Extract the (x, y) coordinate from the center of the cell holding the provided text.  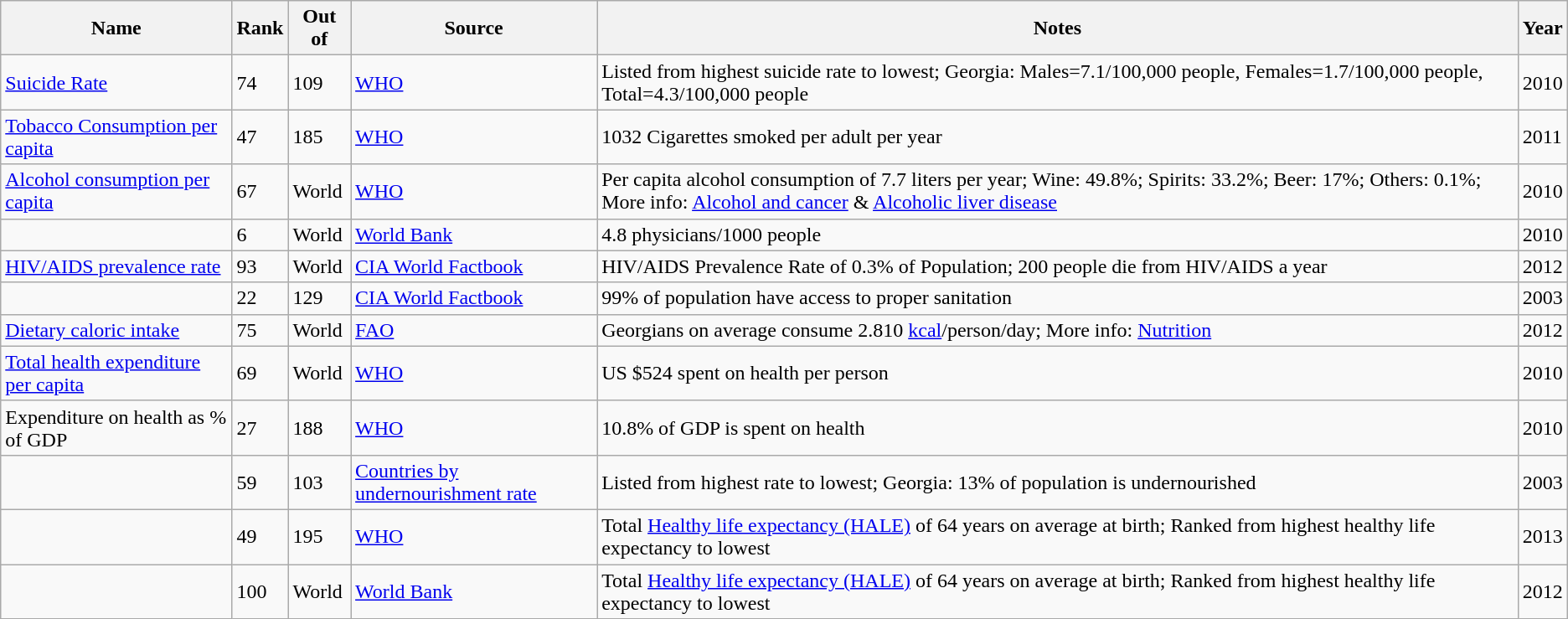
49 (260, 536)
103 (320, 482)
Suicide Rate (116, 82)
185 (320, 137)
FAO (474, 330)
27 (260, 427)
Notes (1058, 28)
129 (320, 298)
67 (260, 191)
US $524 spent on health per person (1058, 374)
Listed from highest rate to lowest; Georgia: 13% of population is undernourished (1058, 482)
47 (260, 137)
4.8 physicians/1000 people (1058, 235)
Year (1543, 28)
109 (320, 82)
22 (260, 298)
HIV/AIDS Prevalence Rate of 0.3% of Population; 200 people die from HIV/AIDS a year (1058, 266)
93 (260, 266)
99% of population have access to proper sanitation (1058, 298)
Georgians on average consume 2.810 kcal/person/day; More info: Nutrition (1058, 330)
HIV/AIDS prevalence rate (116, 266)
59 (260, 482)
Out of (320, 28)
Total health expenditure per capita (116, 374)
2011 (1543, 137)
6 (260, 235)
1032 Cigarettes smoked per adult per year (1058, 137)
Dietary caloric intake (116, 330)
Countries by undernourishment rate (474, 482)
69 (260, 374)
75 (260, 330)
Name (116, 28)
188 (320, 427)
Rank (260, 28)
74 (260, 82)
Tobacco Consumption per capita (116, 137)
2013 (1543, 536)
Listed from highest suicide rate to lowest; Georgia: Males=7.1/100,000 people, Females=1.7/100,000 people, Total=4.3/100,000 people (1058, 82)
195 (320, 536)
10.8% of GDP is spent on health (1058, 427)
Source (474, 28)
100 (260, 591)
Expenditure on health as % of GDP (116, 427)
Alcohol consumption per capita (116, 191)
